Provide the (X, Y) coordinate of the cell's center where the given text is located.  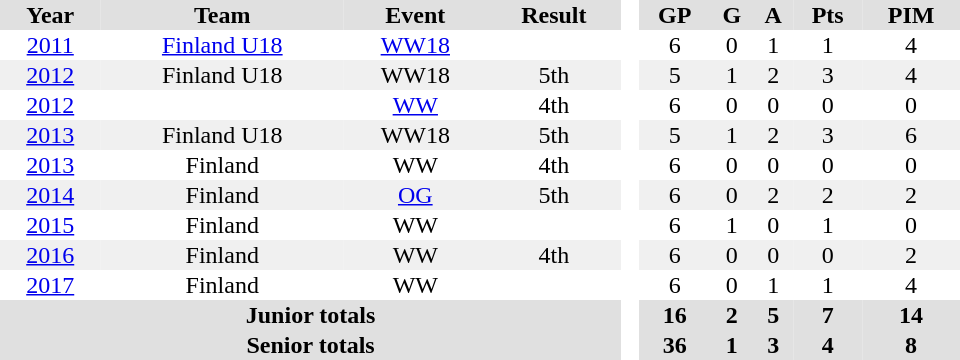
G (732, 15)
2016 (50, 255)
2011 (50, 45)
2017 (50, 285)
GP (675, 15)
Senior totals (310, 345)
Result (554, 15)
Team (222, 15)
8 (911, 345)
36 (675, 345)
Pts (828, 15)
16 (675, 315)
7 (828, 315)
14 (911, 315)
2014 (50, 195)
Junior totals (310, 315)
Year (50, 15)
PIM (911, 15)
OG (415, 195)
A (773, 15)
Event (415, 15)
2015 (50, 225)
